Provide the (X, Y) coordinate of the cell's center where the given text is located.  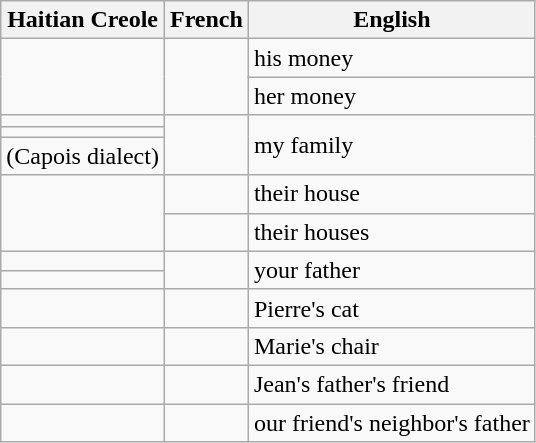
your father (392, 270)
their houses (392, 232)
English (392, 20)
her money (392, 96)
my family (392, 145)
(Capois dialect) (83, 156)
Jean's father's friend (392, 384)
Haitian Creole (83, 20)
French (206, 20)
their house (392, 194)
our friend's neighbor's father (392, 423)
Marie's chair (392, 346)
Pierre's cat (392, 308)
his money (392, 58)
